Output the [X, Y] coordinate of the center of the cell containing the given text.  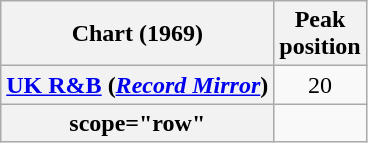
20 [320, 85]
UK R&B (Record Mirror) [138, 85]
Peakposition [320, 34]
Chart (1969) [138, 34]
scope="row" [138, 123]
